Locate the cell with the specified text and output its (x, y) center coordinate. 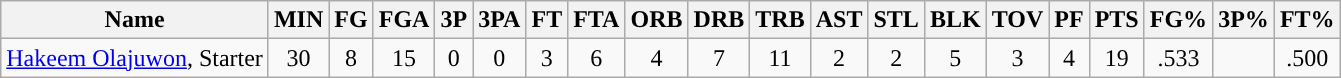
5 (955, 58)
8 (351, 58)
FGA (404, 20)
30 (298, 58)
3P (454, 20)
15 (404, 58)
FTA (596, 20)
TOV (1018, 20)
6 (596, 58)
BLK (955, 20)
AST (839, 20)
Hakeem Olajuwon, Starter (135, 58)
7 (719, 58)
FG (351, 20)
.533 (1178, 58)
3PA (500, 20)
STL (896, 20)
19 (1116, 58)
MIN (298, 20)
FG% (1178, 20)
11 (780, 58)
FT (547, 20)
FT% (1307, 20)
ORB (656, 20)
Name (135, 20)
DRB (719, 20)
3P% (1244, 20)
PTS (1116, 20)
.500 (1307, 58)
TRB (780, 20)
PF (1069, 20)
